Detect which cell encompasses the target text, then output its (X, Y) center coordinate. 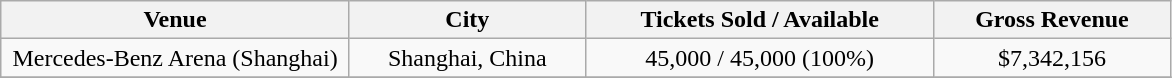
Tickets Sold / Available (760, 20)
Gross Revenue (1052, 20)
Mercedes-Benz Arena (Shanghai) (176, 58)
City (467, 20)
45,000 / 45,000 (100%) (760, 58)
$7,342,156 (1052, 58)
Venue (176, 20)
Shanghai, China (467, 58)
